Capture the cell that displays the provided text and extract its [X, Y] central coordinate. 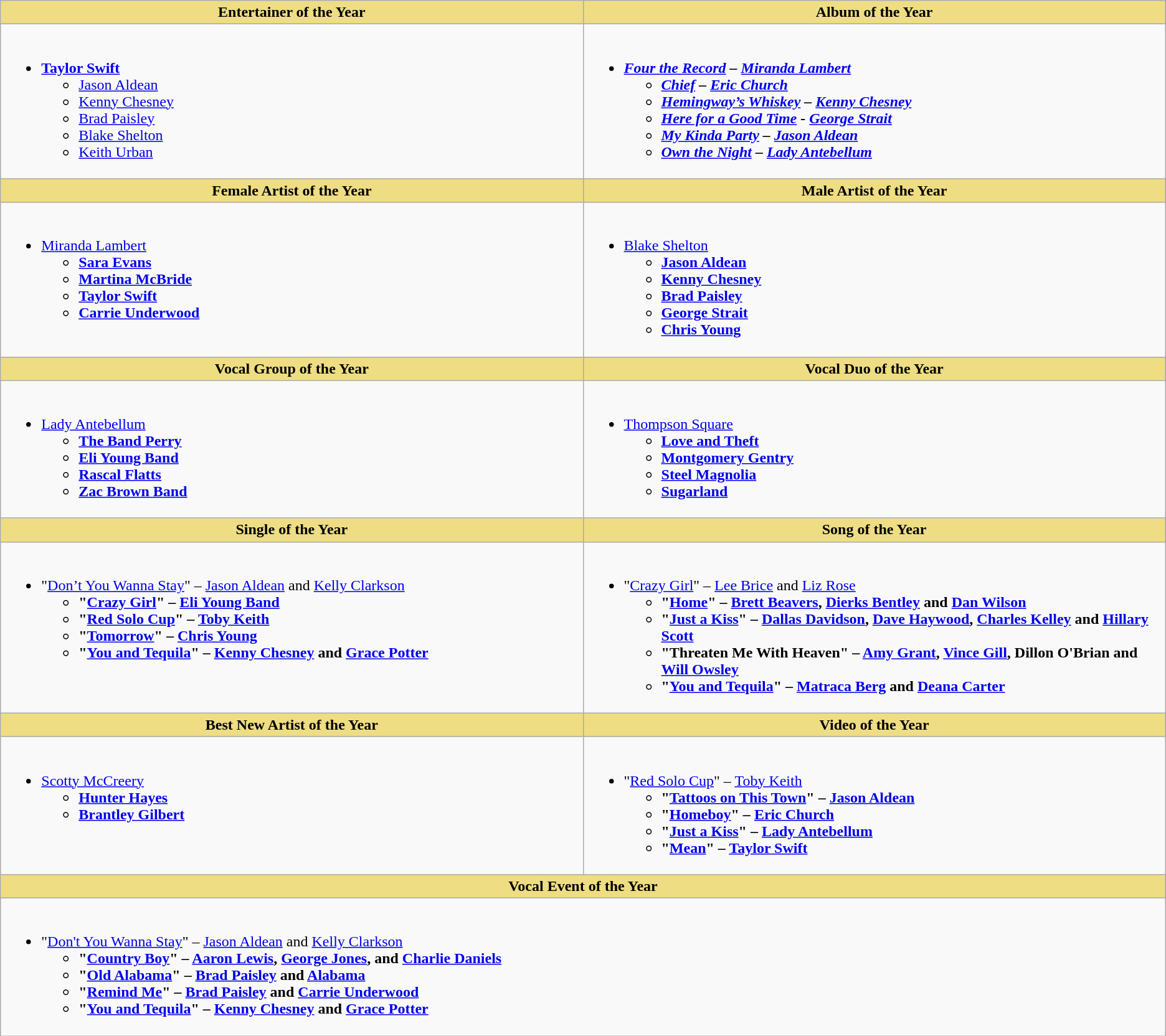
Best New Artist of the Year [291, 725]
Vocal Event of the Year [583, 886]
Vocal Duo of the Year [874, 369]
Blake SheltonJason AldeanKenny ChesneyBrad PaisleyGeorge StraitChris Young [874, 280]
Album of the Year [874, 12]
Entertainer of the Year [291, 12]
Scotty McCreeryHunter HayesBrantley Gilbert [291, 806]
Single of the Year [291, 530]
"Red Solo Cup" – Toby Keith"Tattoos on This Town" – Jason Aldean"Homeboy" – Eric Church"Just a Kiss" – Lady Antebellum"Mean" – Taylor Swift [874, 806]
Vocal Group of the Year [291, 369]
Song of the Year [874, 530]
Thompson SquareLove and TheftMontgomery GentrySteel MagnoliaSugarland [874, 450]
Taylor SwiftJason AldeanKenny ChesneyBrad PaisleyBlake SheltonKeith Urban [291, 101]
Male Artist of the Year [874, 191]
Video of the Year [874, 725]
Female Artist of the Year [291, 191]
Miranda LambertSara EvansMartina McBrideTaylor SwiftCarrie Underwood [291, 280]
Lady AntebellumThe Band PerryEli Young BandRascal FlattsZac Brown Band [291, 450]
